Provide the (X, Y) coordinate of the cell's center where the given text is located.  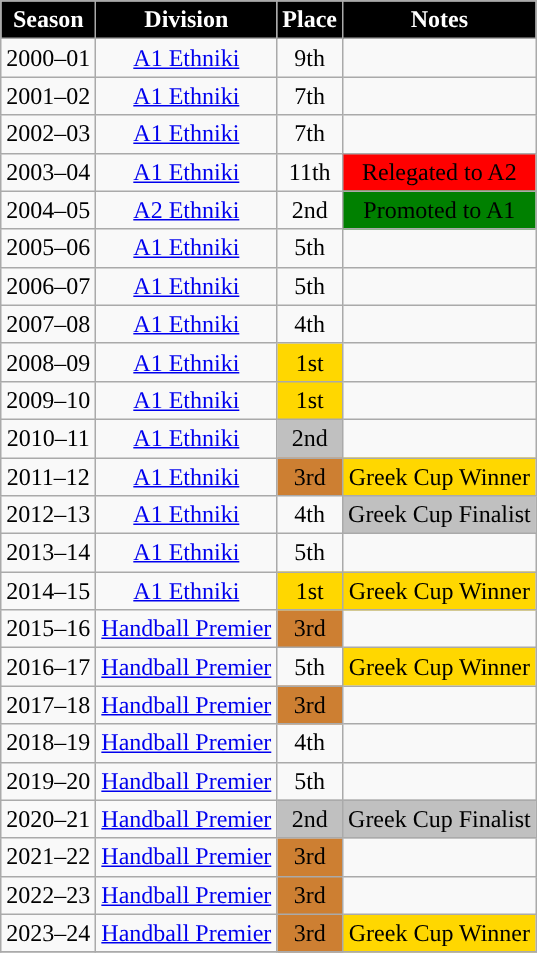
Relegated to A2 (440, 172)
2017–18 (48, 705)
2012–13 (48, 515)
2005–06 (48, 248)
2008–09 (48, 362)
2000–01 (48, 58)
2013–14 (48, 553)
Season (48, 20)
9th (310, 58)
2018–19 (48, 743)
2006–07 (48, 286)
Division (186, 20)
2021–22 (48, 857)
2004–05 (48, 210)
Notes (440, 20)
2019–20 (48, 781)
2002–03 (48, 134)
2007–08 (48, 324)
2016–17 (48, 667)
Promoted to A1 (440, 210)
2011–12 (48, 477)
2010–11 (48, 438)
2001–02 (48, 96)
2003–04 (48, 172)
Place (310, 20)
2014–15 (48, 591)
2020–21 (48, 819)
2022–23 (48, 895)
2015–16 (48, 629)
A2 Ethniki (186, 210)
2009–10 (48, 400)
2023–24 (48, 933)
11th (310, 172)
